Extract the (x, y) coordinate from the center of the cell holding the provided text.  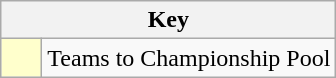
Key (168, 20)
Teams to Championship Pool (189, 58)
